Locate the cell with the specified text and output its [X, Y] center coordinate. 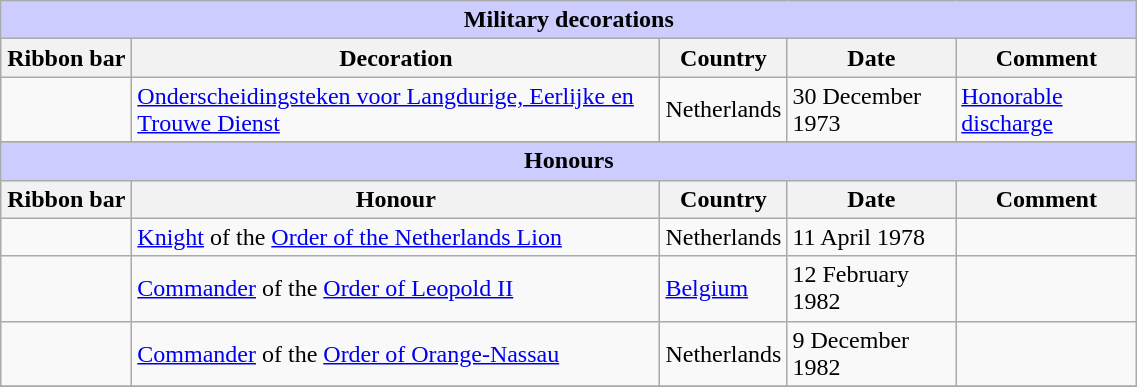
9 December 1982 [872, 354]
Decoration [396, 58]
Honorable discharge [1046, 110]
Honours [569, 161]
12 February 1982 [872, 288]
Onderscheidingsteken voor Langdurige, Eerlijke en Trouwe Dienst [396, 110]
Knight of the Order of the Netherlands Lion [396, 237]
Military decorations [569, 20]
Belgium [724, 288]
Commander of the Order of Leopold II [396, 288]
Commander of the Order of Orange-Nassau [396, 354]
30 December 1973 [872, 110]
Honour [396, 199]
11 April 1978 [872, 237]
